Determine the [x, y] coordinate at the center of the cell enclosing the given text.  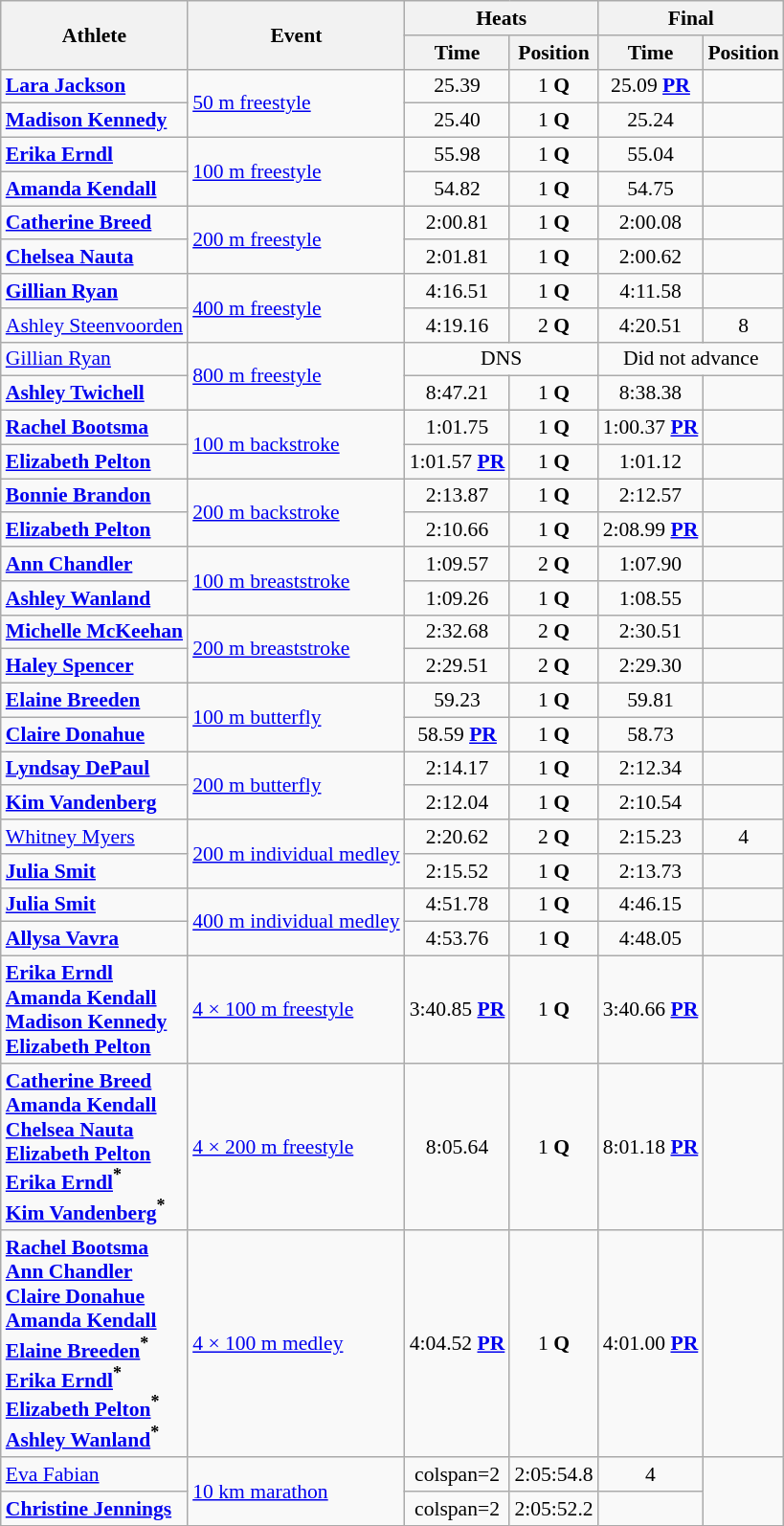
55.04 [651, 155]
2:05:54.8 [553, 1474]
Christine Jennings [94, 1509]
55.98 [458, 155]
100 m breaststroke [297, 580]
Bonnie Brandon [94, 496]
Michelle McKeehan [94, 632]
3:40.85 PR [458, 1010]
2:05:52.2 [553, 1509]
200 m freestyle [297, 239]
4:19.16 [458, 325]
2:12.57 [651, 496]
2:12.34 [651, 769]
4:01.00 PR [651, 1344]
25.39 [458, 86]
4:04.52 PR [458, 1344]
25.40 [458, 121]
Catherine BreedAmanda KendallChelsea NautaElizabeth PeltonErika Erndl*Kim Vandenberg* [94, 1147]
2:29.51 [458, 666]
Athlete [94, 34]
Madison Kennedy [94, 121]
1:01.75 [458, 428]
2:00.08 [651, 223]
4:16.51 [458, 291]
2:14.17 [458, 769]
4 × 100 m medley [297, 1344]
2:12.04 [458, 803]
8:47.21 [458, 393]
59.23 [458, 701]
4:46.15 [651, 905]
2:20.62 [458, 837]
8:38.38 [651, 393]
Whitney Myers [94, 837]
400 m freestyle [297, 308]
2:32.68 [458, 632]
Amanda Kendall [94, 189]
25.24 [651, 121]
8:01.18 PR [651, 1147]
8 [743, 325]
800 m freestyle [297, 375]
2:10.66 [458, 530]
Claire Donahue [94, 734]
Lyndsay DePaul [94, 769]
Heats [502, 18]
4:53.76 [458, 939]
2:00.81 [458, 223]
2:08.99 PR [651, 530]
1:07.90 [651, 564]
58.73 [651, 734]
100 m butterfly [297, 718]
2:13.87 [458, 496]
200 m backstroke [297, 513]
Rachel BootsmaAnn ChandlerClaire DonahueAmanda KendallElaine Breeden*Erika Erndl*Elizabeth Pelton*Ashley Wanland* [94, 1344]
Eva Fabian [94, 1474]
1:08.55 [651, 598]
Final [691, 18]
1:09.57 [458, 564]
200 m breaststroke [297, 649]
2:01.81 [458, 258]
Did not advance [691, 359]
Elaine Breeden [94, 701]
2:00.62 [651, 258]
54.82 [458, 189]
54.75 [651, 189]
Haley Spencer [94, 666]
8:05.64 [458, 1147]
Rachel Bootsma [94, 428]
100 m backstroke [297, 444]
1:01.57 PR [458, 461]
2:30.51 [651, 632]
50 m freestyle [297, 103]
Allysa Vavra [94, 939]
3:40.66 PR [651, 1010]
Erika ErndlAmanda KendallMadison KennedyElizabeth Pelton [94, 1010]
Erika Erndl [94, 155]
Event [297, 34]
2:15.52 [458, 871]
1:09.26 [458, 598]
4:11.58 [651, 291]
25.09 PR [651, 86]
Ashley Twichell [94, 393]
DNS [502, 359]
4:51.78 [458, 905]
4:48.05 [651, 939]
1:01.12 [651, 461]
Ashley Steenvoorden [94, 325]
Kim Vandenberg [94, 803]
2:13.73 [651, 871]
100 m freestyle [297, 172]
10 km marathon [297, 1492]
Chelsea Nauta [94, 258]
200 m butterfly [297, 785]
Ann Chandler [94, 564]
400 m individual medley [297, 921]
2:15.23 [651, 837]
4:20.51 [651, 325]
Catherine Breed [94, 223]
2:29.30 [651, 666]
Lara Jackson [94, 86]
Ashley Wanland [94, 598]
1:00.37 PR [651, 428]
58.59 PR [458, 734]
200 m individual medley [297, 854]
59.81 [651, 701]
4 × 200 m freestyle [297, 1147]
4 × 100 m freestyle [297, 1010]
2:10.54 [651, 803]
